Identify which cell holds the provided text, then report its [x, y] central coordinate. 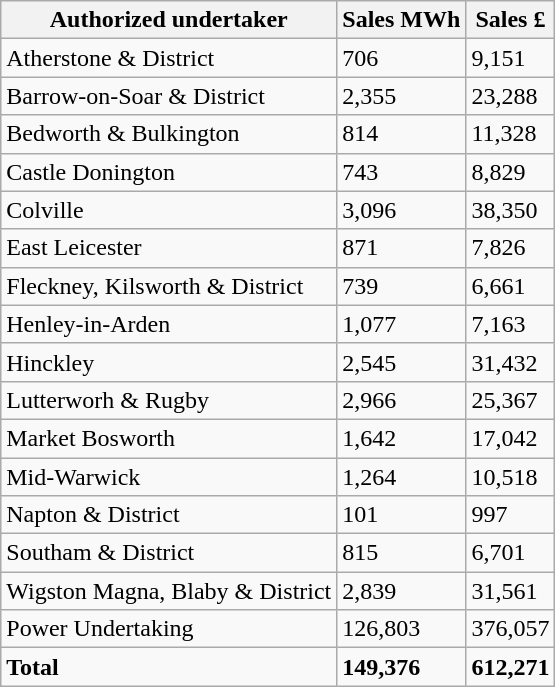
3,096 [402, 210]
Castle Donington [169, 172]
2,839 [402, 591]
101 [402, 515]
126,803 [402, 629]
Sales MWh [402, 20]
11,328 [510, 134]
997 [510, 515]
612,271 [510, 667]
Atherstone & District [169, 58]
Authorized undertaker [169, 20]
743 [402, 172]
739 [402, 286]
38,350 [510, 210]
31,432 [510, 362]
Power Undertaking [169, 629]
9,151 [510, 58]
376,057 [510, 629]
149,376 [402, 667]
7,826 [510, 248]
17,042 [510, 438]
31,561 [510, 591]
Fleckney, Kilsworth & District [169, 286]
706 [402, 58]
Barrow-on-Soar & District [169, 96]
8,829 [510, 172]
Market Bosworth [169, 438]
Bedworth & Bulkington [169, 134]
6,661 [510, 286]
10,518 [510, 477]
2,966 [402, 400]
Lutterworh & Rugby [169, 400]
23,288 [510, 96]
1,642 [402, 438]
Southam & District [169, 553]
Mid-Warwick [169, 477]
2,545 [402, 362]
Total [169, 667]
2,355 [402, 96]
871 [402, 248]
Wigston Magna, Blaby & District [169, 591]
1,264 [402, 477]
814 [402, 134]
815 [402, 553]
Colville [169, 210]
East Leicester [169, 248]
1,077 [402, 324]
Hinckley [169, 362]
7,163 [510, 324]
25,367 [510, 400]
6,701 [510, 553]
Sales £ [510, 20]
Henley-in-Arden [169, 324]
Napton & District [169, 515]
